For the text-containing cell, return its midpoint in (X, Y) coordinate format. 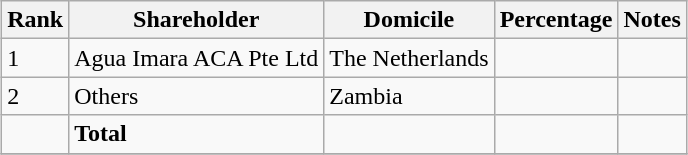
Domicile (409, 20)
Rank (36, 20)
Zambia (409, 96)
Agua Imara ACA Pte Ltd (196, 58)
Others (196, 96)
Percentage (556, 20)
Shareholder (196, 20)
Notes (652, 20)
1 (36, 58)
2 (36, 96)
The Netherlands (409, 58)
Total (196, 134)
